Detect which cell encompasses the target text, then output its (x, y) center coordinate. 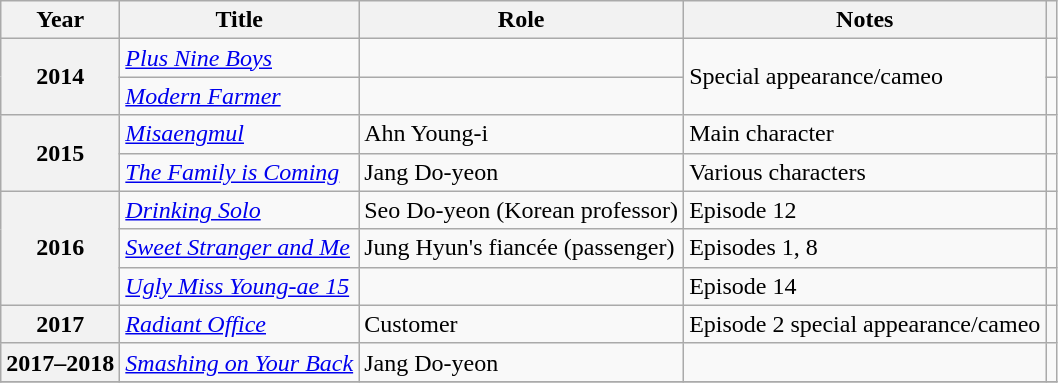
Jung Hyun's fiancée (passenger) (522, 248)
Episodes 1, 8 (865, 248)
Year (60, 20)
Title (240, 20)
Plus Nine Boys (240, 58)
2016 (60, 248)
Episode 14 (865, 286)
Customer (522, 324)
Main character (865, 134)
2015 (60, 153)
Smashing on Your Back (240, 362)
Misaengmul (240, 134)
Ahn Young-i (522, 134)
The Family is Coming (240, 172)
Drinking Solo (240, 210)
Radiant Office (240, 324)
2017–2018 (60, 362)
Ugly Miss Young-ae 15 (240, 286)
Seo Do-yeon (Korean professor) (522, 210)
Sweet Stranger and Me (240, 248)
2017 (60, 324)
Various characters (865, 172)
Role (522, 20)
Episode 2 special appearance/cameo (865, 324)
Notes (865, 20)
Episode 12 (865, 210)
Modern Farmer (240, 96)
2014 (60, 77)
Special appearance/cameo (865, 77)
